Identify which cell holds the provided text, then report its [x, y] central coordinate. 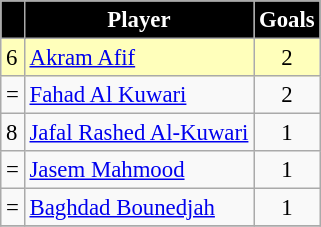
Jafal Rashed Al-Kuwari [139, 133]
Fahad Al Kuwari [139, 95]
Player [139, 20]
6 [12, 58]
Baghdad Bounedjah [139, 208]
8 [12, 133]
Akram Afif [139, 58]
Jasem Mahmood [139, 170]
Goals [287, 20]
